Find where the given text appears and provide that cell's center as (x, y) coordinate. 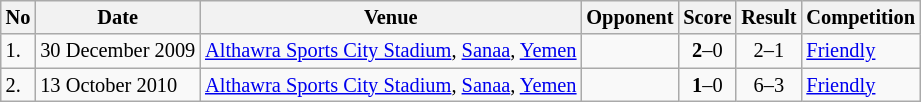
1. (18, 51)
No (18, 17)
30 December 2009 (118, 51)
Competition (860, 17)
Score (707, 17)
2. (18, 85)
1–0 (707, 85)
Venue (390, 17)
13 October 2010 (118, 85)
2–1 (768, 51)
Date (118, 17)
2–0 (707, 51)
Result (768, 17)
Opponent (630, 17)
6–3 (768, 85)
